Output the [x, y] coordinate of the center of the cell containing the given text.  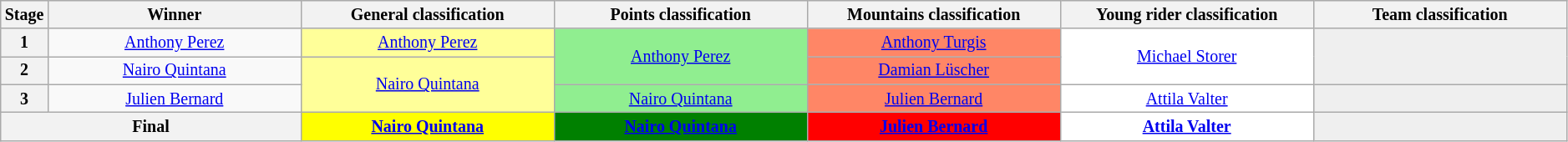
Points classification [680, 15]
Anthony Turgis [934, 43]
3 [25, 99]
Young rider classification [1186, 15]
1 [25, 43]
Michael Storer [1186, 57]
General classification [428, 15]
2 [25, 70]
Final [150, 127]
Team classification [1440, 15]
Damian Lüscher [934, 70]
Stage [25, 15]
Winner [174, 15]
Mountains classification [934, 15]
